Capture the cell that displays the provided text and extract its (x, y) central coordinate. 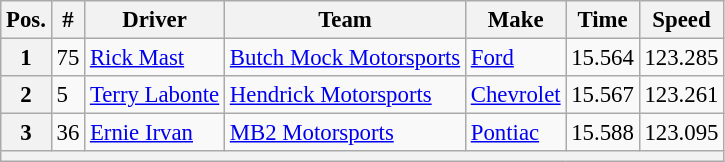
Ernie Irvan (155, 133)
Terry Labonte (155, 95)
Rick Mast (155, 58)
36 (68, 133)
123.261 (682, 95)
15.567 (602, 95)
Pontiac (515, 133)
Butch Mock Motorsports (346, 58)
Hendrick Motorsports (346, 95)
Pos. (26, 20)
Team (346, 20)
Speed (682, 20)
3 (26, 133)
75 (68, 58)
Make (515, 20)
2 (26, 95)
# (68, 20)
Ford (515, 58)
15.588 (602, 133)
Time (602, 20)
123.095 (682, 133)
Chevrolet (515, 95)
5 (68, 95)
Driver (155, 20)
15.564 (602, 58)
MB2 Motorsports (346, 133)
1 (26, 58)
123.285 (682, 58)
